Determine the (X, Y) coordinate at the center of the cell enclosing the given text.  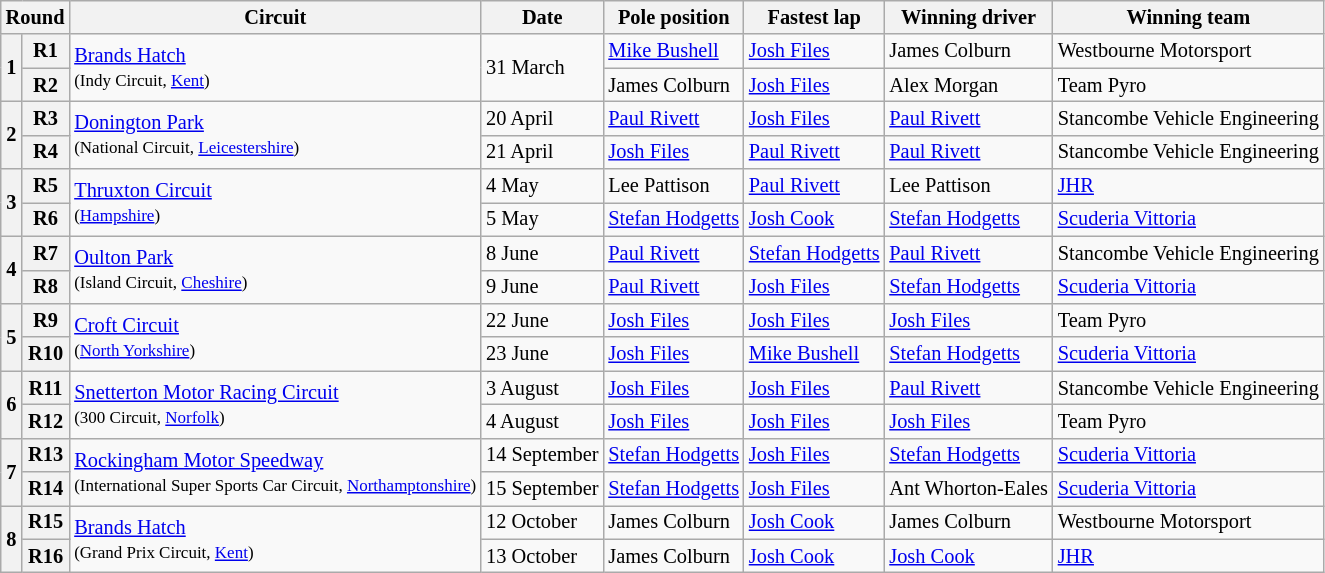
R2 (46, 85)
R3 (46, 118)
Fastest lap (814, 17)
Croft Circuit(North Yorkshire) (275, 336)
3 (12, 202)
14 September (542, 455)
R10 (46, 354)
31 March (542, 68)
Round (36, 17)
R8 (46, 287)
15 September (542, 489)
R14 (46, 489)
8 June (542, 253)
Snetterton Motor Racing Circuit(300 Circuit, Norfolk) (275, 404)
Thruxton Circuit(Hampshire) (275, 202)
R5 (46, 186)
5 May (542, 219)
R15 (46, 522)
20 April (542, 118)
23 June (542, 354)
4 (12, 270)
4 May (542, 186)
R7 (46, 253)
Brands Hatch(Grand Prix Circuit, Kent) (275, 538)
R1 (46, 51)
Rockingham Motor Speedway(International Super Sports Car Circuit, Northamptonshire) (275, 472)
8 (12, 538)
12 October (542, 522)
Winning driver (968, 17)
4 August (542, 421)
R11 (46, 388)
Ant Whorton-Eales (968, 489)
22 June (542, 320)
Date (542, 17)
R4 (46, 152)
7 (12, 472)
R6 (46, 219)
R9 (46, 320)
R16 (46, 556)
13 October (542, 556)
2 (12, 134)
21 April (542, 152)
1 (12, 68)
3 August (542, 388)
Winning team (1188, 17)
5 (12, 336)
Donington Park(National Circuit, Leicestershire) (275, 134)
Alex Morgan (968, 85)
Oulton Park(Island Circuit, Cheshire) (275, 270)
Brands Hatch(Indy Circuit, Kent) (275, 68)
R13 (46, 455)
R12 (46, 421)
Pole position (673, 17)
6 (12, 404)
9 June (542, 287)
Circuit (275, 17)
